Pinpoint the cell where the given text exists, returning its [X, Y] midpoint coordinate. 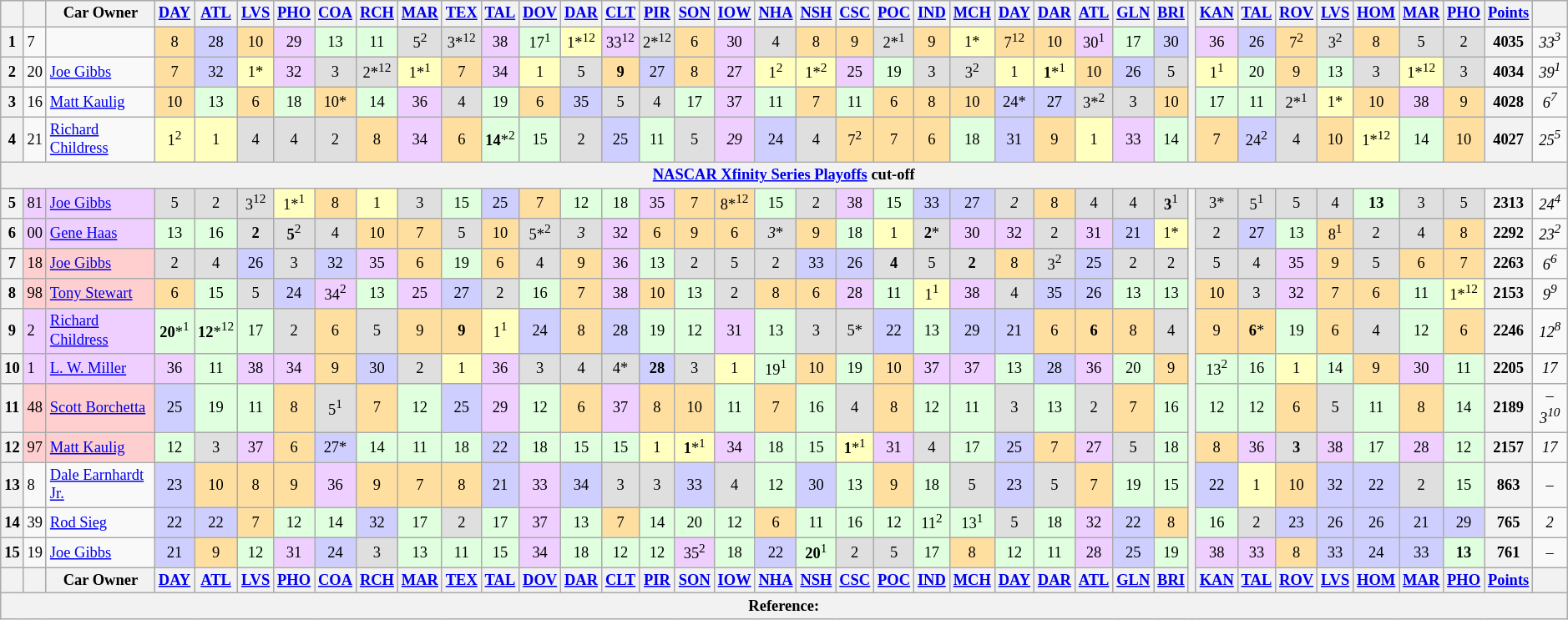
171 [540, 42]
12*12 [216, 331]
5* [855, 331]
98 [35, 294]
27* [336, 447]
4035 [1509, 42]
112 [932, 522]
8*12 [735, 204]
L. W. Miller [100, 369]
863 [1509, 485]
2246 [1509, 331]
5*2 [540, 234]
232 [1550, 234]
39 [35, 522]
–310 [1550, 408]
191 [776, 369]
761 [1509, 552]
2153 [1509, 294]
NASCAR Xfinity Series Playoffs cut-off [784, 175]
66 [1550, 264]
255 [1550, 139]
4* [620, 369]
352 [695, 552]
312 [255, 204]
Scott Borchetta [100, 408]
3312 [620, 42]
201 [817, 552]
2* [932, 234]
242 [1256, 139]
48 [35, 408]
67 [1550, 102]
4028 [1509, 102]
00 [35, 234]
391 [1550, 72]
342 [336, 294]
Rod Sieg [100, 522]
97 [35, 447]
6* [1256, 331]
712 [1014, 42]
24* [1014, 102]
1*2 [817, 72]
301 [1094, 42]
3*2 [1094, 102]
131 [972, 522]
2263 [1509, 264]
2157 [1509, 447]
3*12 [461, 42]
Tony Stewart [100, 294]
14*2 [499, 139]
132 [1216, 369]
Gene Haas [100, 234]
4034 [1509, 72]
244 [1550, 204]
20*1 [174, 331]
2205 [1509, 369]
99 [1550, 294]
Reference: [784, 606]
128 [1550, 331]
4027 [1509, 139]
10* [336, 102]
2313 [1509, 204]
765 [1509, 522]
Dale Earnhardt Jr. [100, 485]
2189 [1509, 408]
333 [1550, 42]
2292 [1509, 234]
